Output the (x, y) coordinate of the center of the cell containing the given text.  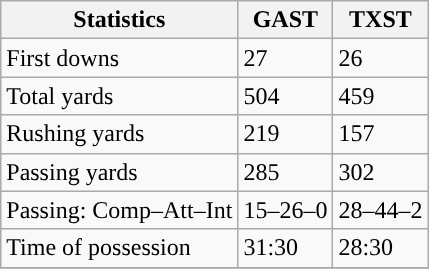
302 (380, 172)
Passing yards (120, 172)
GAST (286, 20)
Passing: Comp–Att–Int (120, 210)
First downs (120, 58)
28:30 (380, 248)
Time of possession (120, 248)
Total yards (120, 96)
28–44–2 (380, 210)
504 (286, 96)
27 (286, 58)
157 (380, 134)
15–26–0 (286, 210)
Rushing yards (120, 134)
285 (286, 172)
26 (380, 58)
TXST (380, 20)
31:30 (286, 248)
Statistics (120, 20)
459 (380, 96)
219 (286, 134)
